Scan for the cell matching the given text and deliver its (X, Y) coordinate at center. 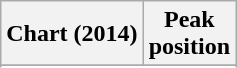
Chart (2014) (72, 34)
Peakposition (189, 34)
